Find where the given text appears and provide that cell's center as [X, Y] coordinate. 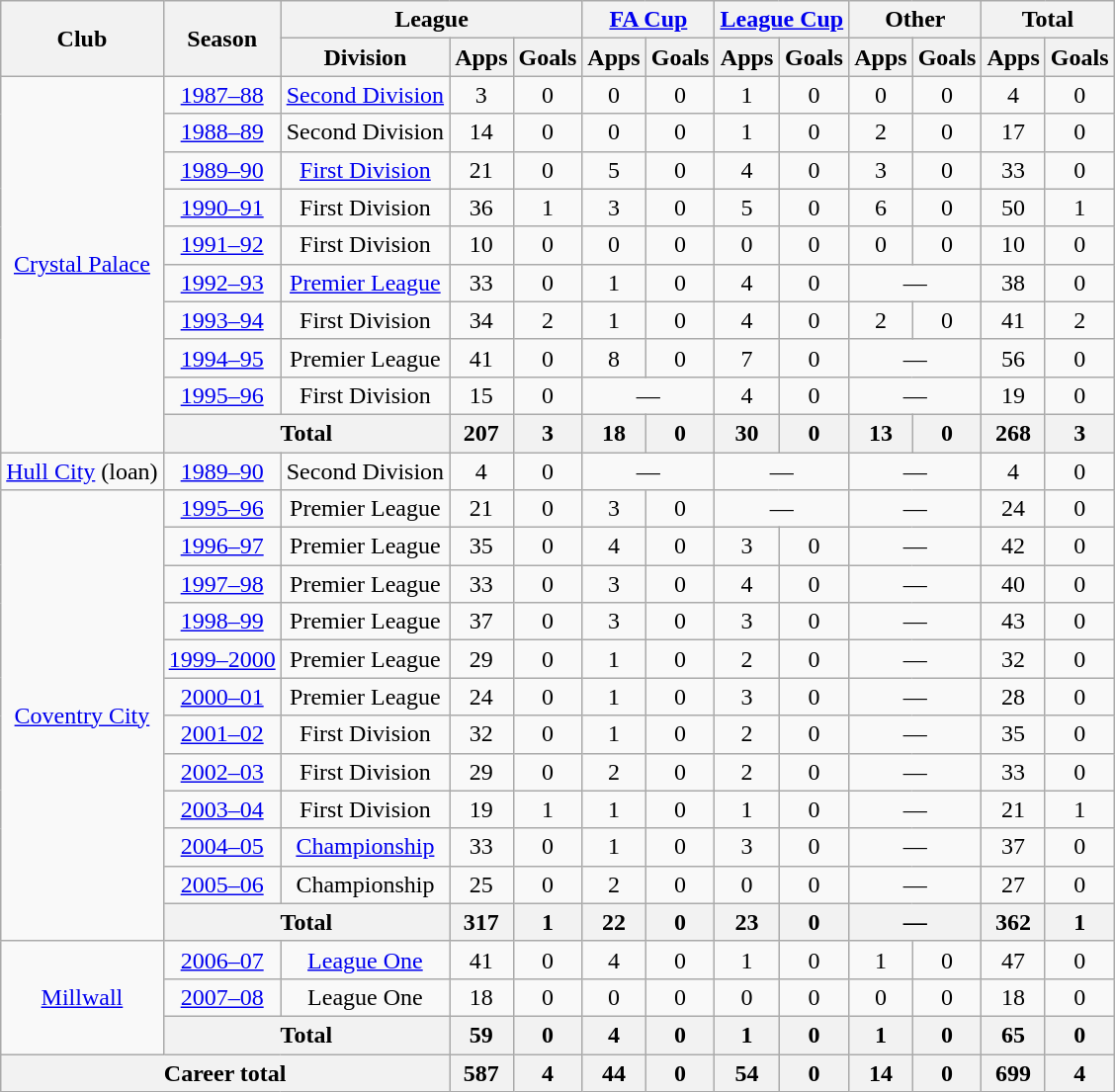
56 [1013, 358]
27 [1013, 884]
44 [614, 1072]
1998–99 [221, 622]
362 [1013, 922]
1990–91 [221, 208]
8 [614, 358]
Division [365, 57]
Career total [225, 1072]
30 [747, 433]
1992–93 [221, 283]
Crystal Palace [82, 265]
1987–88 [221, 95]
65 [1013, 1035]
Season [221, 39]
Hull City (loan) [82, 471]
1993–94 [221, 320]
36 [481, 208]
1997–98 [221, 584]
207 [481, 433]
2002–03 [221, 772]
17 [1013, 132]
23 [747, 922]
FA Cup [648, 20]
2003–04 [221, 809]
47 [1013, 960]
League [431, 20]
2001–02 [221, 734]
1994–95 [221, 358]
2006–07 [221, 960]
2007–08 [221, 997]
15 [481, 395]
6 [881, 208]
42 [1013, 546]
699 [1013, 1072]
50 [1013, 208]
34 [481, 320]
54 [747, 1072]
25 [481, 884]
2004–05 [221, 847]
40 [1013, 584]
League Cup [782, 20]
13 [881, 433]
22 [614, 922]
28 [1013, 697]
38 [1013, 283]
2000–01 [221, 697]
317 [481, 922]
Club [82, 39]
Millwall [82, 997]
1988–89 [221, 132]
59 [481, 1035]
7 [747, 358]
2005–06 [221, 884]
43 [1013, 622]
Other [915, 20]
Coventry City [82, 715]
1991–92 [221, 245]
1996–97 [221, 546]
268 [1013, 433]
587 [481, 1072]
1999–2000 [221, 659]
